Locate the cell with the specified text and output its (x, y) center coordinate. 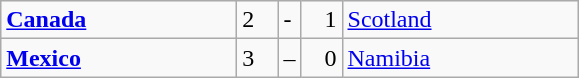
– (290, 58)
- (290, 20)
2 (258, 20)
0 (322, 58)
Canada (119, 20)
Scotland (460, 20)
Mexico (119, 58)
1 (322, 20)
3 (258, 58)
Namibia (460, 58)
